Search for the cell housing the specified text and yield its [x, y] center coordinate. 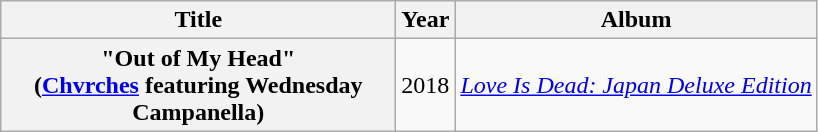
"Out of My Head"(Chvrches featuring Wednesday Campanella) [198, 85]
Title [198, 20]
Year [426, 20]
2018 [426, 85]
Love Is Dead: Japan Deluxe Edition [636, 85]
Album [636, 20]
